Provide the (x, y) coordinate of the cell's center where the given text is located.  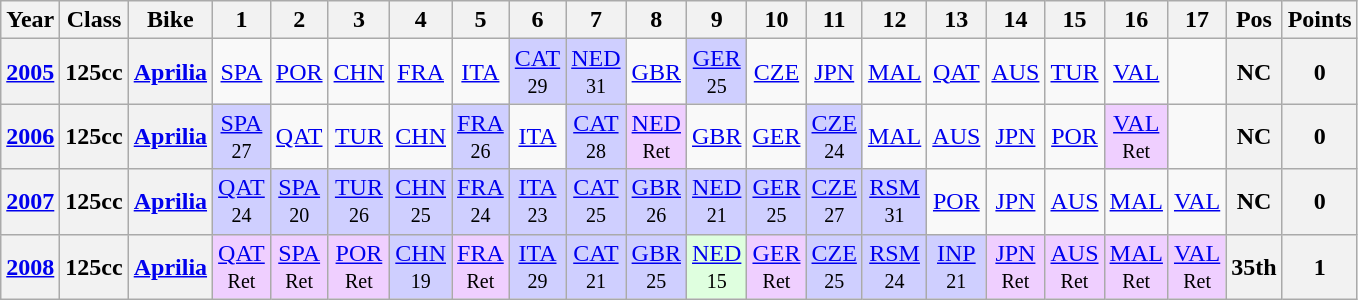
NED15 (717, 266)
3 (359, 20)
4 (421, 20)
11 (834, 20)
SPA27 (242, 136)
Pos (1254, 20)
SPA (242, 72)
RSM24 (894, 266)
MALRet (1136, 266)
8 (656, 20)
Year (30, 20)
RSM31 (894, 202)
Bike (170, 20)
15 (1074, 20)
CZE (776, 72)
TUR26 (359, 202)
CAT21 (596, 266)
CHN19 (421, 266)
2008 (30, 266)
FRA24 (481, 202)
2007 (30, 202)
GBR25 (656, 266)
9 (717, 20)
SPA20 (299, 202)
JPNRet (1016, 266)
13 (956, 20)
SPARet (299, 266)
16 (1136, 20)
FRA26 (481, 136)
CAT25 (596, 202)
2005 (30, 72)
ITA29 (537, 266)
CAT29 (537, 72)
7 (596, 20)
AUSRet (1074, 266)
CAT28 (596, 136)
10 (776, 20)
CHN25 (421, 202)
5 (481, 20)
35th (1254, 266)
Points (1320, 20)
CZE27 (834, 202)
12 (894, 20)
INP21 (956, 266)
14 (1016, 20)
NEDRet (656, 136)
FRA (421, 72)
QAT24 (242, 202)
6 (537, 20)
GBR26 (656, 202)
NED31 (596, 72)
PORRet (359, 266)
GERRet (776, 266)
Class (94, 20)
17 (1196, 20)
ITA23 (537, 202)
2 (299, 20)
QATRet (242, 266)
CZE25 (834, 266)
2006 (30, 136)
CZE24 (834, 136)
FRARet (481, 266)
GER (776, 136)
NED21 (717, 202)
